Pinpoint the cell where the given text exists, returning its [x, y] midpoint coordinate. 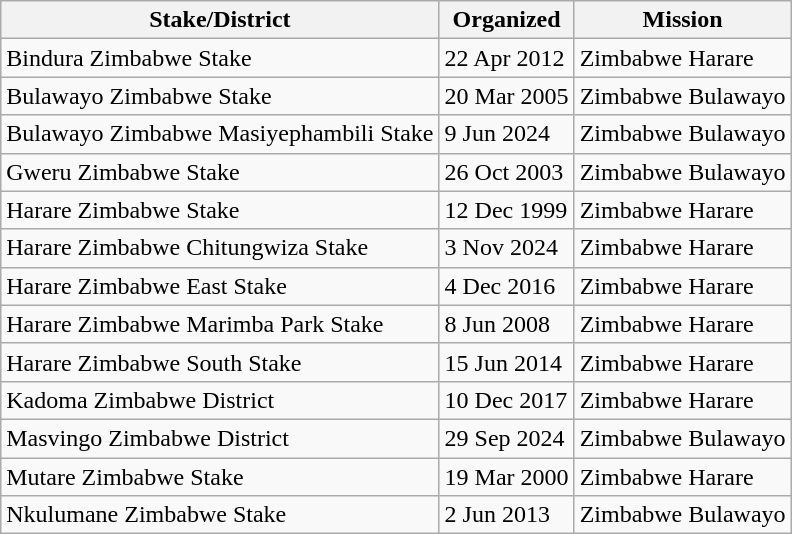
Nkulumane Zimbabwe Stake [220, 515]
Harare Zimbabwe East Stake [220, 286]
Bindura Zimbabwe Stake [220, 58]
Harare Zimbabwe Stake [220, 210]
10 Dec 2017 [506, 400]
Mutare Zimbabwe Stake [220, 477]
22 Apr 2012 [506, 58]
Gweru Zimbabwe Stake [220, 172]
Kadoma Zimbabwe District [220, 400]
2 Jun 2013 [506, 515]
4 Dec 2016 [506, 286]
Harare Zimbabwe Marimba Park Stake [220, 324]
9 Jun 2024 [506, 134]
Mission [682, 20]
20 Mar 2005 [506, 96]
Harare Zimbabwe South Stake [220, 362]
Bulawayo Zimbabwe Stake [220, 96]
29 Sep 2024 [506, 438]
Stake/District [220, 20]
8 Jun 2008 [506, 324]
15 Jun 2014 [506, 362]
19 Mar 2000 [506, 477]
12 Dec 1999 [506, 210]
Organized [506, 20]
Bulawayo Zimbabwe Masiyephambili Stake [220, 134]
Masvingo Zimbabwe District [220, 438]
3 Nov 2024 [506, 248]
26 Oct 2003 [506, 172]
Harare Zimbabwe Chitungwiza Stake [220, 248]
